Detect which cell encompasses the target text, then output its (X, Y) center coordinate. 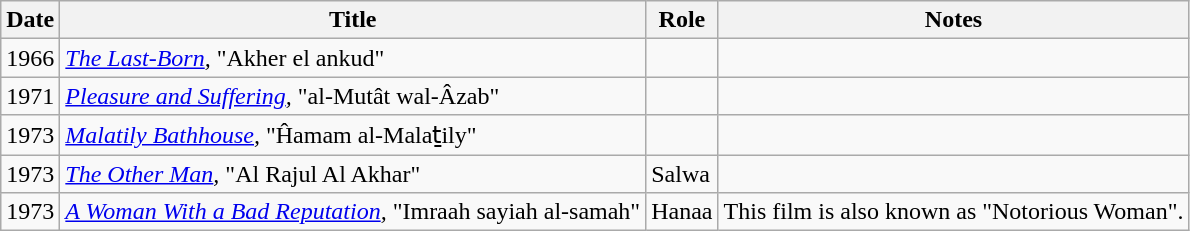
Date (30, 20)
Notes (954, 20)
This film is also known as "Notorious Woman". (954, 212)
Pleasure and Suffering, "al-Mutât wal-Âzab" (353, 96)
Role (682, 20)
Salwa (682, 173)
1966 (30, 58)
A Woman With a Bad Reputation, "Imraah sayiah al-samah" (353, 212)
Title (353, 20)
Hanaa (682, 212)
The Other Man, "Al Rajul Al Akhar" (353, 173)
The Last-Born, "Akher el ankud" (353, 58)
1971 (30, 96)
Malatily Bathhouse, "Ĥamam al-Malaṯily" (353, 135)
